Return the (X, Y) coordinate for the center point of the cell that contains the specified text.  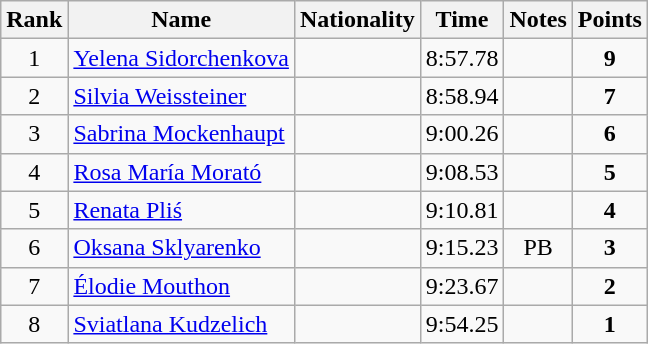
9:08.53 (462, 172)
8:57.78 (462, 58)
Rosa María Morató (182, 172)
Silvia Weissteiner (182, 96)
Time (462, 20)
PB (538, 248)
9:15.23 (462, 248)
Élodie Mouthon (182, 286)
9 (610, 58)
9:23.67 (462, 286)
9:10.81 (462, 210)
Sviatlana Kudzelich (182, 324)
Renata Pliś (182, 210)
8:58.94 (462, 96)
9:00.26 (462, 134)
Nationality (357, 20)
Rank (34, 20)
Sabrina Mockenhaupt (182, 134)
Oksana Sklyarenko (182, 248)
Yelena Sidorchenkova (182, 58)
Points (610, 20)
8 (34, 324)
Name (182, 20)
Notes (538, 20)
9:54.25 (462, 324)
